Return the (X, Y) coordinate for the center point of the cell that contains the specified text.  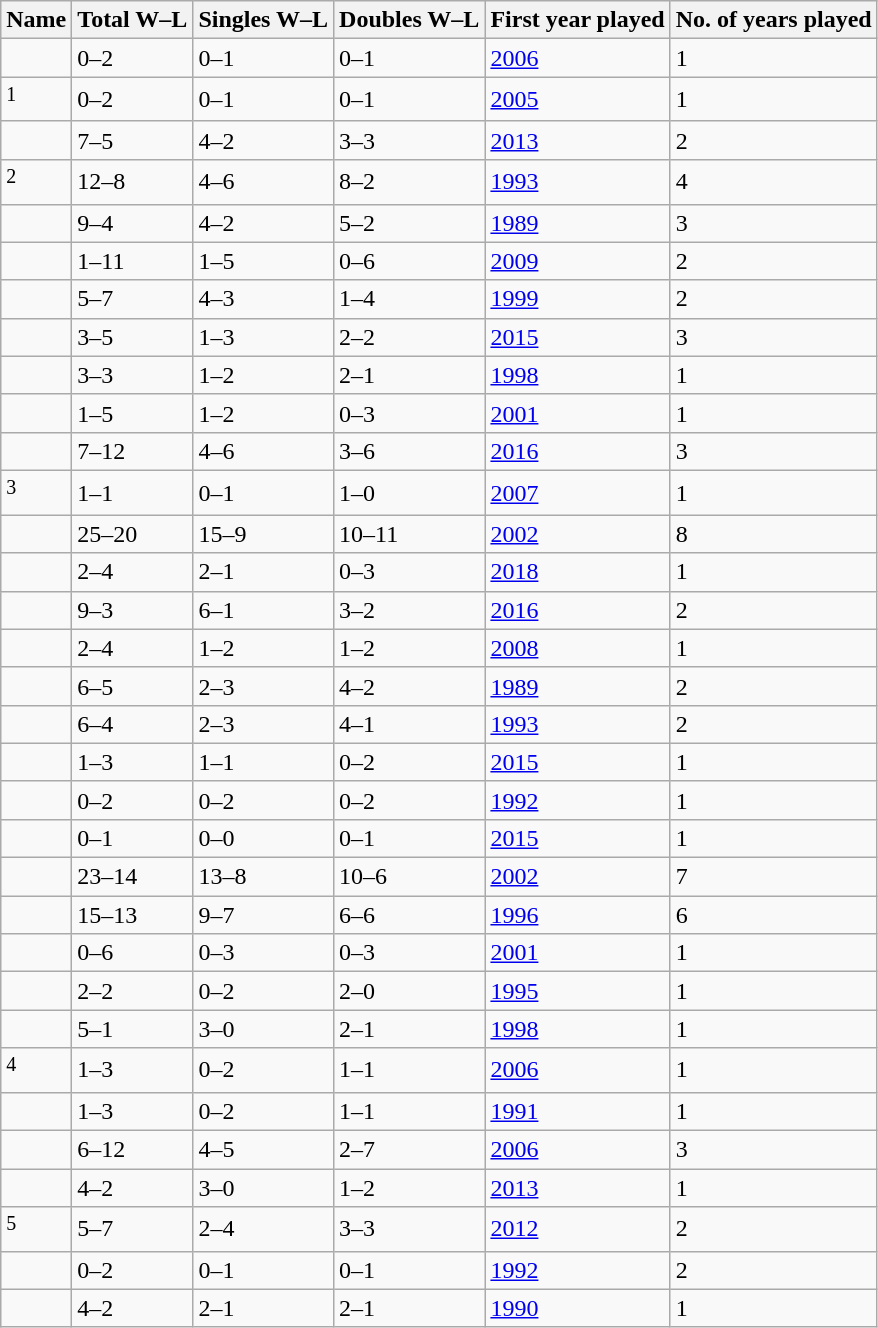
4–5 (264, 1150)
Doubles W–L (410, 20)
9–4 (132, 223)
23–14 (132, 877)
1999 (578, 299)
15–9 (264, 534)
2–7 (410, 1150)
5–1 (132, 1029)
2–0 (410, 991)
9–3 (132, 610)
9–7 (264, 915)
5 (36, 1230)
6–4 (132, 724)
3–6 (410, 451)
2008 (578, 648)
4–1 (410, 724)
2018 (578, 572)
10–6 (410, 877)
8–2 (410, 182)
1991 (578, 1111)
5–2 (410, 223)
6–5 (132, 686)
2007 (578, 492)
Singles W–L (264, 20)
6–6 (410, 915)
No. of years played (774, 20)
First year played (578, 20)
7–12 (132, 451)
8 (774, 534)
0–0 (264, 839)
1995 (578, 991)
25–20 (132, 534)
1990 (578, 1308)
3–2 (410, 610)
2012 (578, 1230)
12–8 (132, 182)
6–12 (132, 1150)
1–4 (410, 299)
13–8 (264, 877)
1996 (578, 915)
1–0 (410, 492)
2009 (578, 261)
6–1 (264, 610)
Name (36, 20)
7 (774, 877)
2005 (578, 100)
10–11 (410, 534)
4–3 (264, 299)
6 (774, 915)
15–13 (132, 915)
1–11 (132, 261)
7–5 (132, 140)
Total W–L (132, 20)
3–5 (132, 337)
